Output the (X, Y) coordinate of the center of the cell containing the given text.  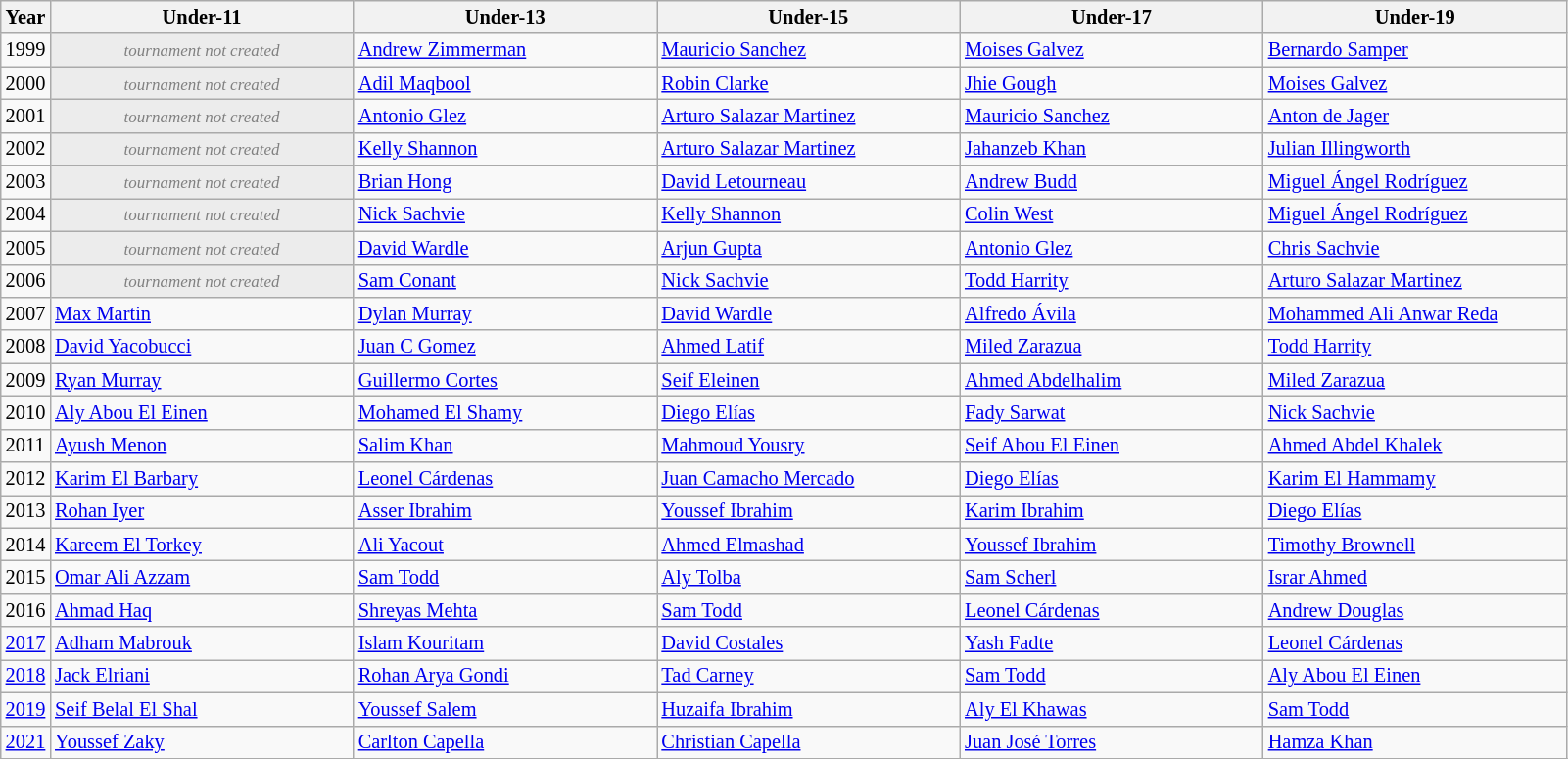
Youssef Zaky (202, 742)
Jack Elriani (202, 676)
2014 (25, 545)
Youssef Salem (505, 709)
Ali Yacout (505, 545)
Timothy Brownell (1415, 545)
Juan C Gomez (505, 347)
Mohamed El Shamy (505, 412)
Ryan Murray (202, 380)
Jhie Gough (1112, 83)
Sam Scherl (1112, 577)
Israr Ahmed (1415, 577)
Adil Maqbool (505, 83)
Colin West (1112, 214)
Andrew Zimmerman (505, 50)
Under-13 (505, 17)
Ahmed Elmashad (808, 545)
2001 (25, 116)
2006 (25, 281)
Carlton Capella (505, 742)
Rohan Iyer (202, 511)
Max Martin (202, 313)
2012 (25, 479)
Shreyas Mehta (505, 610)
Ahmed Latif (808, 347)
Jahanzeb Khan (1112, 149)
2021 (25, 742)
2019 (25, 709)
2003 (25, 182)
2018 (25, 676)
2007 (25, 313)
Ahmed Abdel Khalek (1415, 446)
Asser Ibrahim (505, 511)
Year (25, 17)
Seif Belal El Shal (202, 709)
2008 (25, 347)
Rohan Arya Gondi (505, 676)
Omar Ali Azzam (202, 577)
Ayush Menon (202, 446)
2009 (25, 380)
David Costales (808, 643)
2015 (25, 577)
Mahmoud Yousry (808, 446)
Andrew Budd (1112, 182)
Mohammed Ali Anwar Reda (1415, 313)
2002 (25, 149)
David Letourneau (808, 182)
Hamza Khan (1415, 742)
2011 (25, 446)
2000 (25, 83)
Anton de Jager (1415, 116)
Huzaifa Ibrahim (808, 709)
Seif Abou El Einen (1112, 446)
Under-11 (202, 17)
Alfredo Ávila (1112, 313)
Tad Carney (808, 676)
Sam Conant (505, 281)
Robin Clarke (808, 83)
Karim El Barbary (202, 479)
Ahmed Abdelhalim (1112, 380)
Ahmad Haq (202, 610)
Bernardo Samper (1415, 50)
Chris Sachvie (1415, 248)
Arjun Gupta (808, 248)
David Yacobucci (202, 347)
Dylan Murray (505, 313)
Julian Illingworth (1415, 149)
Juan José Torres (1112, 742)
Aly Tolba (808, 577)
Seif Eleinen (808, 380)
2017 (25, 643)
1999 (25, 50)
Yash Fadte (1112, 643)
Andrew Douglas (1415, 610)
Karim Ibrahim (1112, 511)
Under-15 (808, 17)
Under-17 (1112, 17)
2010 (25, 412)
2013 (25, 511)
Christian Capella (808, 742)
Brian Hong (505, 182)
Karim El Hammamy (1415, 479)
Kareem El Torkey (202, 545)
Aly El Khawas (1112, 709)
Guillermo Cortes (505, 380)
Under-19 (1415, 17)
2005 (25, 248)
Islam Kouritam (505, 643)
Juan Camacho Mercado (808, 479)
Adham Mabrouk (202, 643)
Fady Sarwat (1112, 412)
2004 (25, 214)
2016 (25, 610)
Salim Khan (505, 446)
